From the cell containing the given text, extract its center point as (x, y) coordinate. 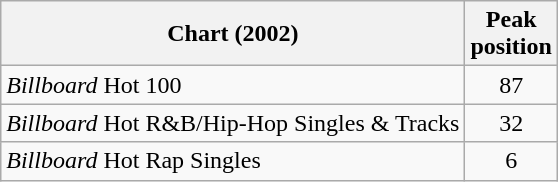
6 (511, 161)
Billboard Hot Rap Singles (233, 161)
Billboard Hot R&B/Hip-Hop Singles & Tracks (233, 123)
Billboard Hot 100 (233, 85)
Chart (2002) (233, 34)
Peakposition (511, 34)
87 (511, 85)
32 (511, 123)
